Scan for the cell matching the given text and deliver its [X, Y] coordinate at center. 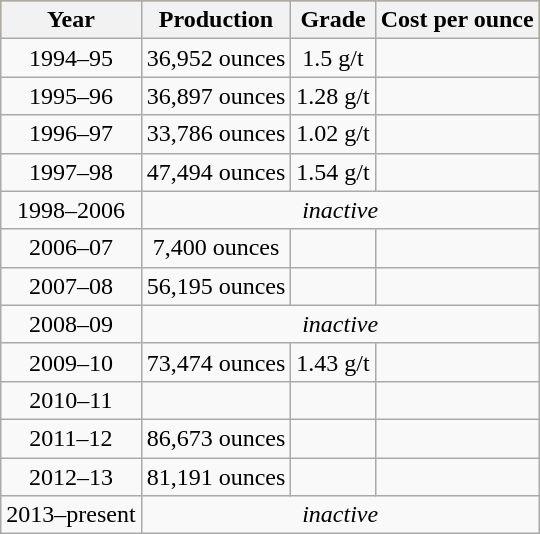
2013–present [71, 515]
1.43 g/t [333, 362]
1.02 g/t [333, 134]
Production [216, 20]
1995–96 [71, 96]
Grade [333, 20]
47,494 ounces [216, 172]
56,195 ounces [216, 286]
36,897 ounces [216, 96]
1.28 g/t [333, 96]
36,952 ounces [216, 58]
2006–07 [71, 248]
1998–2006 [71, 210]
73,474 ounces [216, 362]
2007–08 [71, 286]
Cost per ounce [457, 20]
1.54 g/t [333, 172]
2008–09 [71, 324]
1997–98 [71, 172]
1994–95 [71, 58]
2009–10 [71, 362]
Year [71, 20]
1.5 g/t [333, 58]
2011–12 [71, 438]
81,191 ounces [216, 477]
7,400 ounces [216, 248]
1996–97 [71, 134]
86,673 ounces [216, 438]
33,786 ounces [216, 134]
2012–13 [71, 477]
2010–11 [71, 400]
